Provide the [X, Y] coordinate of the cell's center where the given text is located.  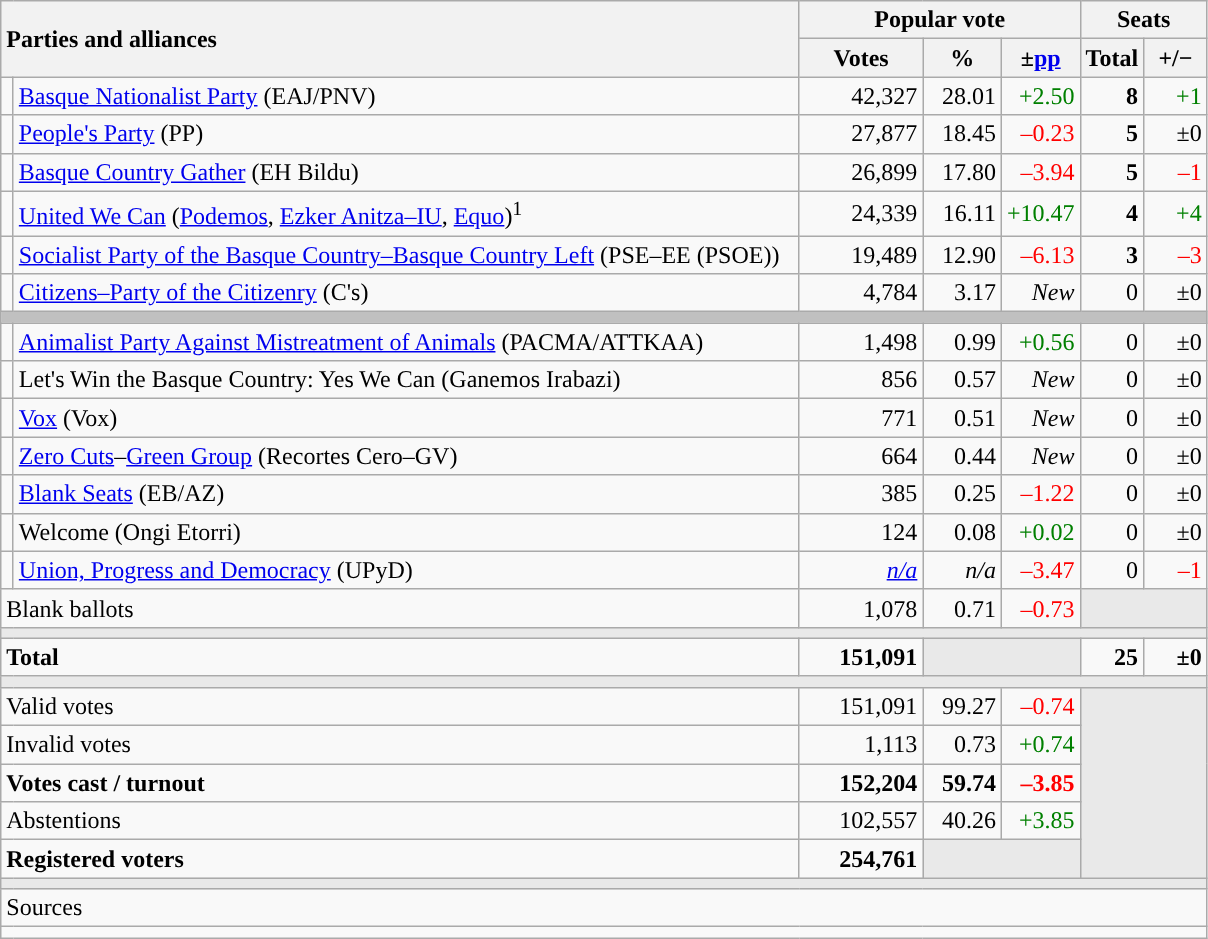
Votes [861, 58]
Socialist Party of the Basque Country–Basque Country Left (PSE–EE (PSOE)) [406, 255]
+0.74 [1040, 745]
% [962, 58]
+3.85 [1040, 821]
–0.23 [1040, 134]
Let's Win the Basque Country: Yes We Can (Ganemos Irabazi) [406, 380]
+4 [1176, 214]
1,078 [861, 608]
152,204 [861, 783]
0.99 [962, 342]
42,327 [861, 96]
254,761 [861, 859]
Parties and alliances [400, 39]
12.90 [962, 255]
Basque Nationalist Party (EAJ/PNV) [406, 96]
24,339 [861, 214]
Animalist Party Against Mistreatment of Animals (PACMA/ATTKAA) [406, 342]
Basque Country Gather (EH Bildu) [406, 172]
0.73 [962, 745]
–3.47 [1040, 570]
People's Party (PP) [406, 134]
United We Can (Podemos, Ezker Anitza–IU, Equo)1 [406, 214]
25 [1112, 657]
1,113 [861, 745]
Sources [604, 908]
+2.50 [1040, 96]
1,498 [861, 342]
–3.94 [1040, 172]
4,784 [861, 293]
Popular vote [940, 20]
40.26 [962, 821]
3 [1112, 255]
3.17 [962, 293]
+10.47 [1040, 214]
Citizens–Party of the Citizenry (C's) [406, 293]
124 [861, 532]
–6.13 [1040, 255]
Welcome (Ongi Etorri) [406, 532]
+1 [1176, 96]
102,557 [861, 821]
+0.02 [1040, 532]
–3.85 [1040, 783]
17.80 [962, 172]
Votes cast / turnout [400, 783]
4 [1112, 214]
0.25 [962, 494]
–0.74 [1040, 706]
19,489 [861, 255]
0.51 [962, 418]
856 [861, 380]
–0.73 [1040, 608]
0.08 [962, 532]
±pp [1040, 58]
Invalid votes [400, 745]
–1.22 [1040, 494]
0.44 [962, 456]
8 [1112, 96]
Registered voters [400, 859]
99.27 [962, 706]
Blank ballots [400, 608]
Blank Seats (EB/AZ) [406, 494]
+0.56 [1040, 342]
771 [861, 418]
664 [861, 456]
Vox (Vox) [406, 418]
–3 [1176, 255]
0.71 [962, 608]
59.74 [962, 783]
+/− [1176, 58]
18.45 [962, 134]
Abstentions [400, 821]
26,899 [861, 172]
385 [861, 494]
Zero Cuts–Green Group (Recortes Cero–GV) [406, 456]
27,877 [861, 134]
28.01 [962, 96]
0.57 [962, 380]
16.11 [962, 214]
Seats [1144, 20]
Union, Progress and Democracy (UPyD) [406, 570]
Valid votes [400, 706]
